Pinpoint the cell where the given text exists, returning its (x, y) midpoint coordinate. 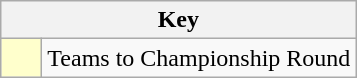
Teams to Championship Round (199, 58)
Key (178, 20)
